Locate the cell with the specified text and output its [X, Y] center coordinate. 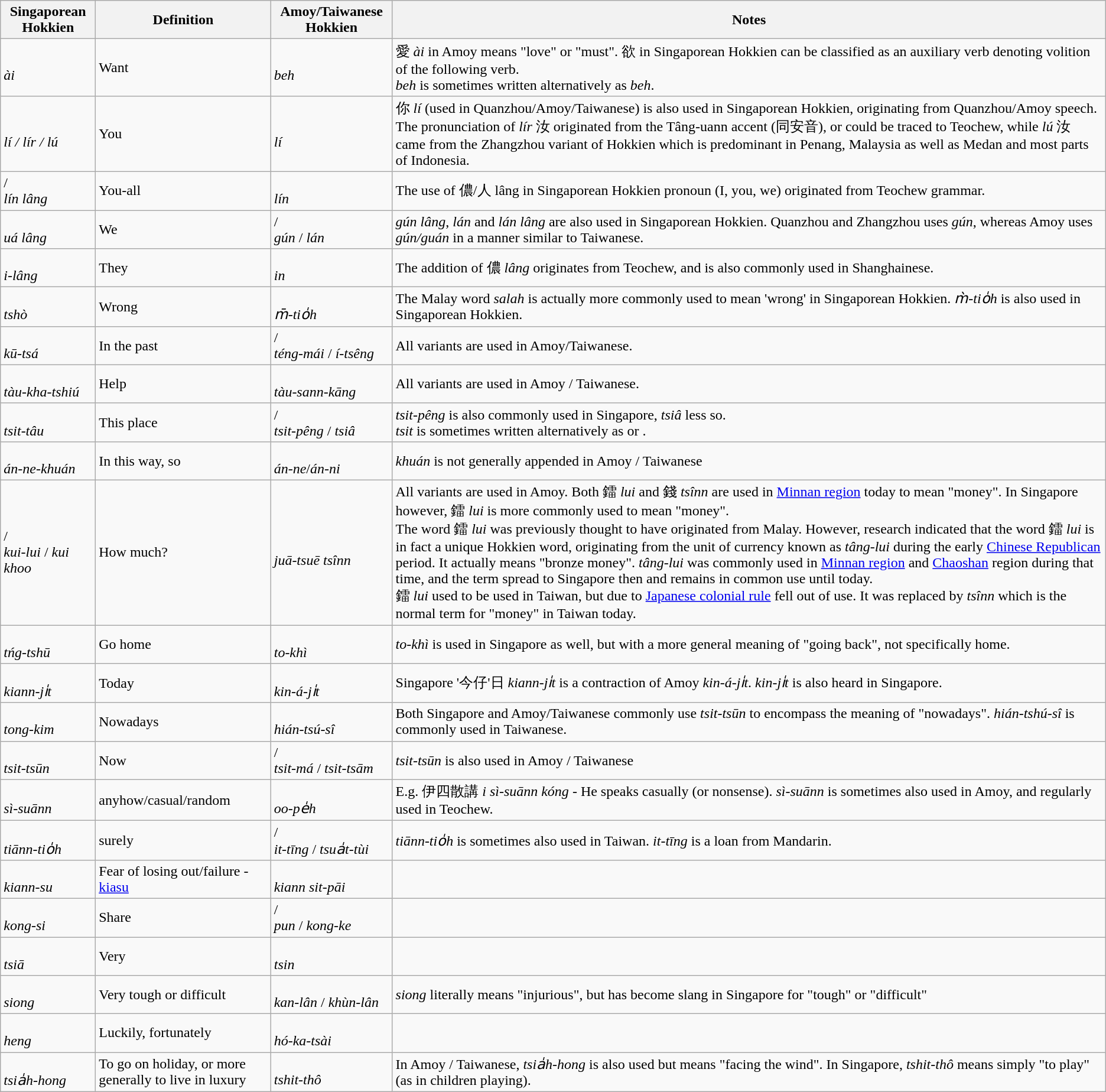
In the past [183, 345]
This place [183, 422]
hián-tsú-sî [331, 722]
i-lâng [48, 268]
Nowadays [183, 722]
tàu-sann-kāng [331, 384]
khuán is not generally appended in Amoy / Taiwanese [749, 461]
Very [183, 956]
To go on holiday, or more generally to live in luxury [183, 1072]
kū-tsá [48, 345]
We [183, 229]
kin-á-ji̍t [331, 683]
tiānn-tio̍h is sometimes also used in Taiwan. it-tīng is a loan from Mandarin. [749, 840]
hó-ka-tsài [331, 1033]
Today [183, 683]
tiānn-tio̍h [48, 840]
You [183, 134]
Wrong [183, 307]
anyhow/casual/random [183, 800]
tong-kim [48, 722]
The use of 儂/人 lâng in Singaporean Hokkien pronoun (I, you, we) originated from Teochew grammar. [749, 190]
/ tsit-má / tsit-tsām [331, 760]
You-all [183, 190]
Go home [183, 644]
/ kui-lui / kui khoo [48, 552]
lín [331, 190]
tsin [331, 956]
Singaporean Hokkien [48, 20]
juā-tsuē tsînn [331, 552]
E.g. 伊四散講 i sì-suānn kóng - He speaks casually (or nonsense). sì-suānn is sometimes also used in Amoy, and regularly used in Teochew. [749, 800]
kan-lân / khùn-lân [331, 995]
Notes [749, 20]
kiann sit-pāi [331, 879]
m̄-tio̍h [331, 307]
sì-suānn [48, 800]
siong literally means "injurious", but has become slang in Singapore for "tough" or "difficult" [749, 995]
In this way, so [183, 461]
In Amoy / Taiwanese, tsia̍h-hong is also used but means "facing the wind". In Singapore, tshit-thô means simply "to play" (as in children playing). [749, 1072]
án-ne-khuán [48, 461]
to-khì is used in Singapore as well, but with a more general meaning of "going back", not specifically home. [749, 644]
Amoy/Taiwanese Hokkien [331, 20]
Singapore '今仔'日 kiann-ji̍t is a contraction of Amoy kin-á-ji̍t. kin-ji̍t is also heard in Singapore. [749, 683]
ài [48, 67]
tsia̍h-hong [48, 1072]
kiann-ji̍t [48, 683]
/ pun / kong-ke [331, 917]
tsit-tâu [48, 422]
The addition of 儂 lâng originates from Teochew, and is also commonly used in Shanghainese. [749, 268]
kong-si [48, 917]
Now [183, 760]
kiann-su [48, 879]
All variants are used in Amoy/Taiwanese. [749, 345]
tńg-tshū [48, 644]
tsit-pêng is also commonly used in Singapore, tsiâ less so. tsit is sometimes written alternatively as or . [749, 422]
The Malay word salah is actually more commonly used to mean 'wrong' in Singaporean Hokkien. m̀-tio̍h is also used in Singaporean Hokkien. [749, 307]
tsit-tsūn is also used in Amoy / Taiwanese [749, 760]
They [183, 268]
in [331, 268]
How much? [183, 552]
tàu-kha-tshiú [48, 384]
Very tough or difficult [183, 995]
/ gún / lán [331, 229]
oo-pe̍h [331, 800]
lí [331, 134]
heng [48, 1033]
/ téng-mái / í-tsêng [331, 345]
/ it-tīng / tsua̍t-tùi [331, 840]
beh [331, 67]
uá lâng [48, 229]
lí / lír / lú [48, 134]
Want [183, 67]
án-ne/án-ni [331, 461]
tshit-thô [331, 1072]
/ tsit-pêng / tsiâ [331, 422]
surely [183, 840]
Luckily, fortunately [183, 1033]
/ lín lâng [48, 190]
tshò [48, 307]
siong [48, 995]
All variants are used in Amoy / Taiwanese. [749, 384]
Help [183, 384]
tsit-tsūn [48, 760]
Share [183, 917]
to-khì [331, 644]
Both Singapore and Amoy/Taiwanese commonly use tsit-tsūn to encompass the meaning of "nowadays". hián-tshú-sî is commonly used in Taiwanese. [749, 722]
tsiā [48, 956]
Fear of losing out/failure - kiasu [183, 879]
Definition [183, 20]
